Pinpoint the cell where the given text exists, returning its [x, y] midpoint coordinate. 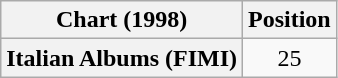
Chart (1998) [122, 20]
Italian Albums (FIMI) [122, 58]
25 [290, 58]
Position [290, 20]
